Output the (x, y) coordinate of the center of the cell containing the given text.  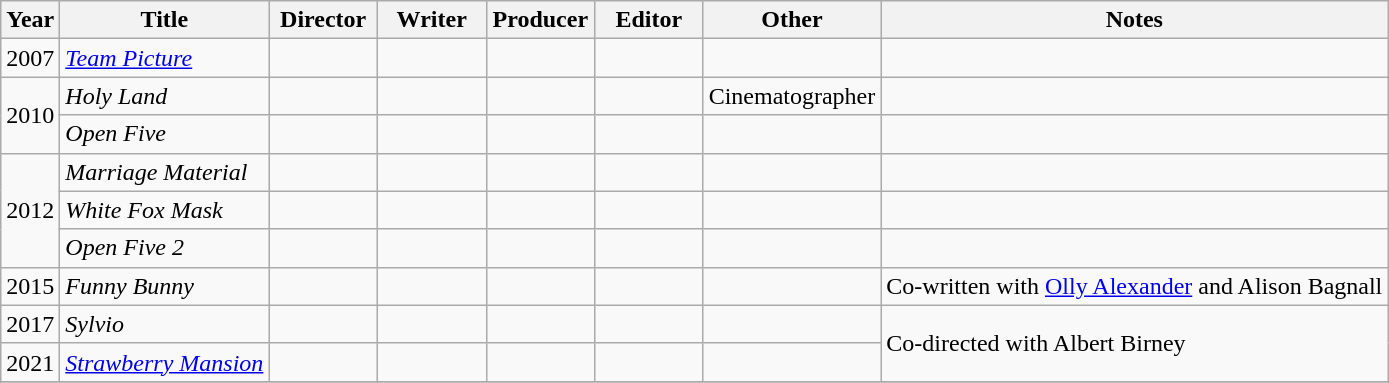
Editor (650, 20)
Title (164, 20)
Director (324, 20)
Producer (540, 20)
Holy Land (164, 96)
2012 (30, 210)
Funny Bunny (164, 286)
Year (30, 20)
Other (792, 20)
2017 (30, 324)
2010 (30, 115)
2007 (30, 58)
2021 (30, 362)
Cinematographer (792, 96)
Marriage Material (164, 172)
Writer (432, 20)
Sylvio (164, 324)
Open Five 2 (164, 248)
Strawberry Mansion (164, 362)
Co-written with Olly Alexander and Alison Bagnall (1134, 286)
White Fox Mask (164, 210)
Notes (1134, 20)
2015 (30, 286)
Co-directed with Albert Birney (1134, 343)
Team Picture (164, 58)
Open Five (164, 134)
